Extract the (X, Y) coordinate from the center of the cell holding the provided text.  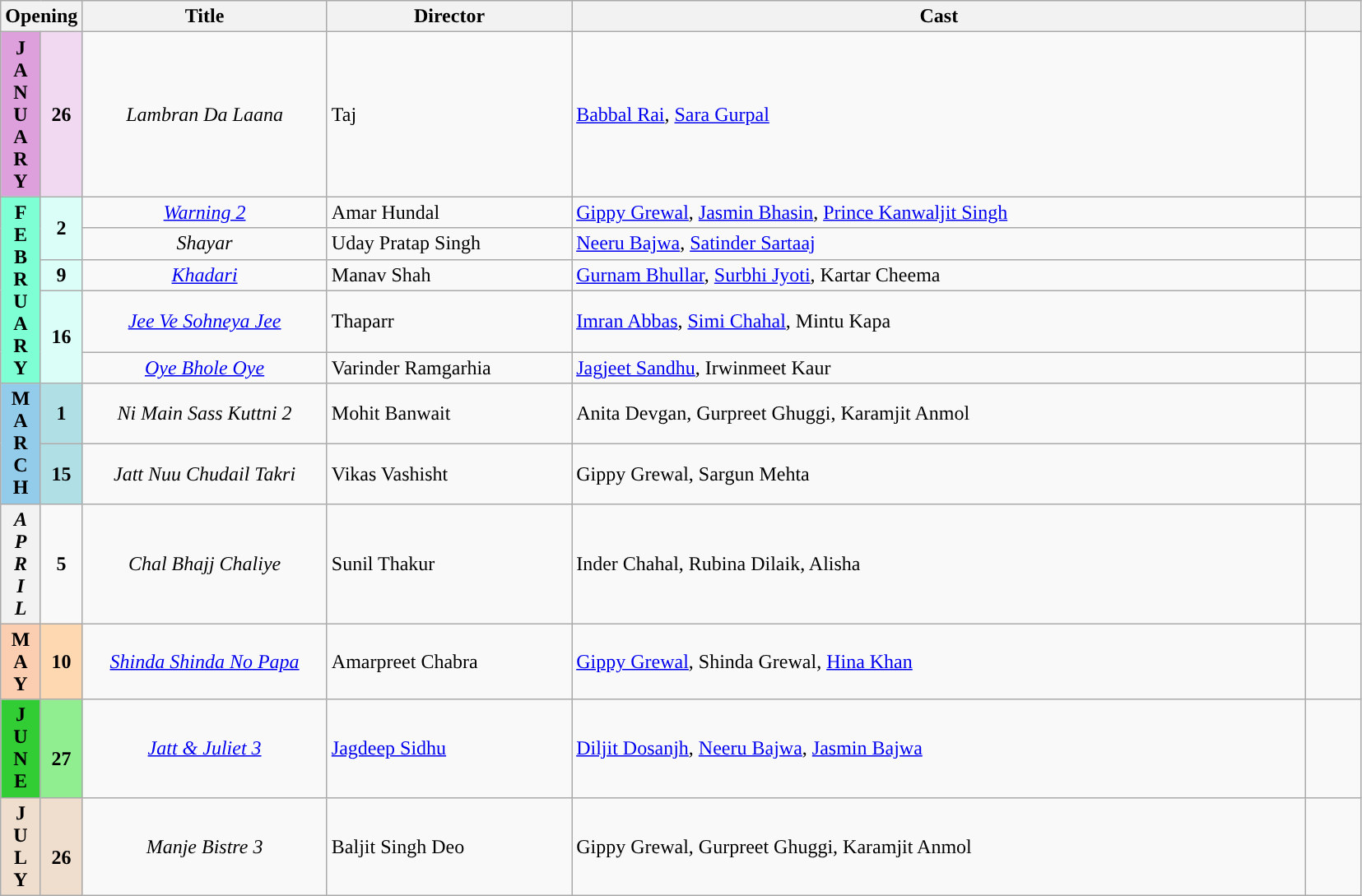
5 (61, 564)
Gippy Grewal, Jasmin Bhasin, Prince Kanwaljit Singh (939, 212)
1 (61, 413)
Gippy Grewal, Shinda Grewal, Hina Khan (939, 662)
Oye Bhole Oye (204, 368)
Manje Bistre 3 (204, 846)
Cast (939, 16)
Title (204, 16)
Babbal Rai, Sara Gurpal (939, 114)
APRIL (21, 564)
JANUARY (21, 114)
Warning 2 (204, 212)
Varinder Ramgarhia (449, 368)
2 (61, 228)
Jee Ve Sohneya Jee (204, 321)
Director (449, 16)
15 (61, 474)
MAY (21, 662)
Imran Abbas, Simi Chahal, Mintu Kapa (939, 321)
16 (61, 337)
9 (61, 275)
Gippy Grewal, Sargun Mehta (939, 474)
Jatt Nuu Chudail Takri (204, 474)
Sunil Thakur (449, 564)
Jatt & Juliet 3 (204, 749)
Gurnam Bhullar, Surbhi Jyoti, Kartar Cheema (939, 275)
10 (61, 662)
Khadari (204, 275)
Taj (449, 114)
Opening (41, 16)
Inder Chahal, Rubina Dilaik, Alisha (939, 564)
Vikas Vashisht (449, 474)
Lambran Da Laana (204, 114)
Mohit Banwait (449, 413)
27 (61, 749)
Anita Devgan, Gurpreet Ghuggi, Karamjit Anmol (939, 413)
Shinda Shinda No Papa (204, 662)
Chal Bhajj Chaliye (204, 564)
Amarpreet Chabra (449, 662)
Thaparr (449, 321)
Neeru Bajwa, Satinder Sartaaj (939, 244)
JUNE (21, 749)
FEBRUARY (21, 290)
Jagjeet Sandhu, Irwinmeet Kaur (939, 368)
Uday Pratap Singh (449, 244)
Gippy Grewal, Gurpreet Ghuggi, Karamjit Anmol (939, 846)
MARCH (21, 443)
Amar Hundal (449, 212)
JULY (21, 846)
Jagdeep Sidhu (449, 749)
Ni Main Sass Kuttni 2 (204, 413)
Manav Shah (449, 275)
Diljit Dosanjh, Neeru Bajwa, Jasmin Bajwa (939, 749)
Shayar (204, 244)
Baljit Singh Deo (449, 846)
